Return [x, y] of the center of cell containing provided text 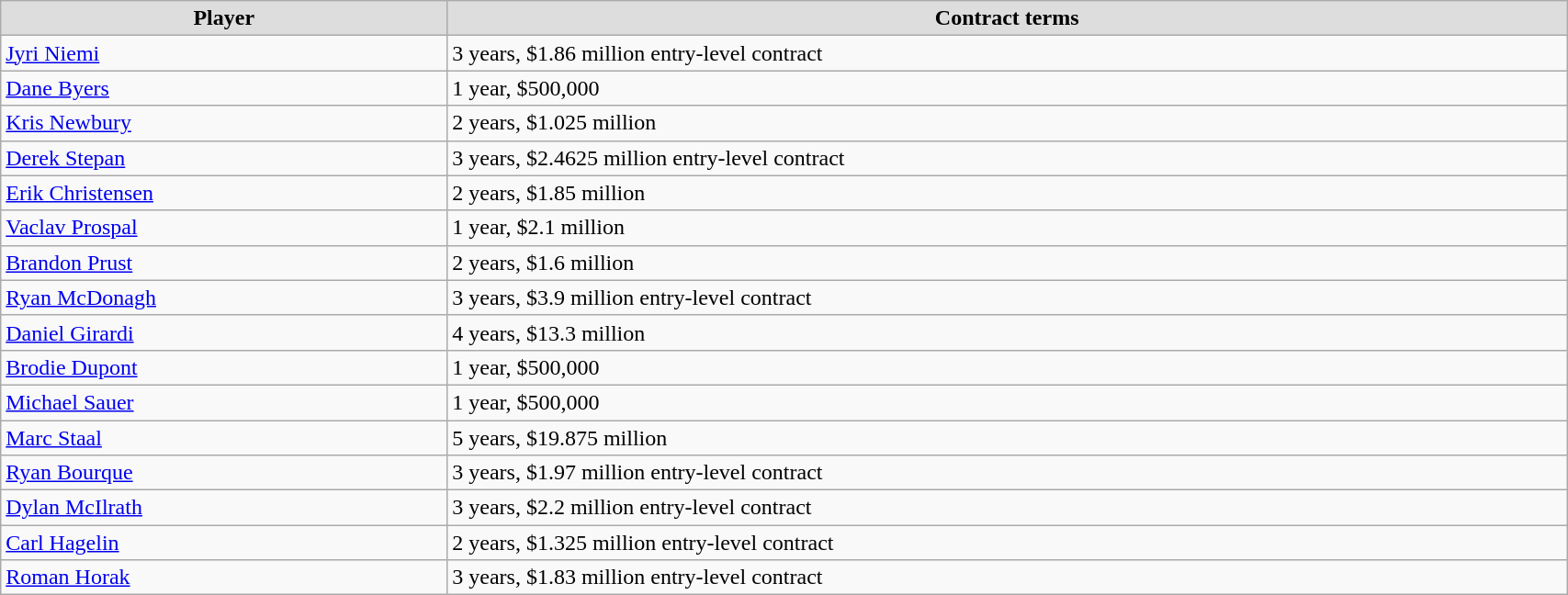
Dylan McIlrath [224, 508]
Brandon Prust [224, 263]
3 years, $2.4625 million entry-level contract [1007, 158]
Ryan McDonagh [224, 297]
3 years, $2.2 million entry-level contract [1007, 508]
3 years, $1.86 million entry-level contract [1007, 53]
Contract terms [1007, 18]
3 years, $3.9 million entry-level contract [1007, 297]
3 years, $1.97 million entry-level contract [1007, 473]
4 years, $13.3 million [1007, 332]
5 years, $19.875 million [1007, 438]
Dane Byers [224, 88]
Roman Horak [224, 578]
Kris Newbury [224, 123]
2 years, $1.025 million [1007, 123]
Jyri Niemi [224, 53]
Derek Stepan [224, 158]
Marc Staal [224, 438]
Vaclav Prospal [224, 228]
2 years, $1.6 million [1007, 263]
3 years, $1.83 million entry-level contract [1007, 578]
Brodie Dupont [224, 367]
Michael Sauer [224, 402]
Carl Hagelin [224, 543]
Daniel Girardi [224, 332]
Player [224, 18]
Erik Christensen [224, 193]
2 years, $1.325 million entry-level contract [1007, 543]
1 year, $2.1 million [1007, 228]
Ryan Bourque [224, 473]
2 years, $1.85 million [1007, 193]
